Find where the given text appears and provide that cell's center as [x, y] coordinate. 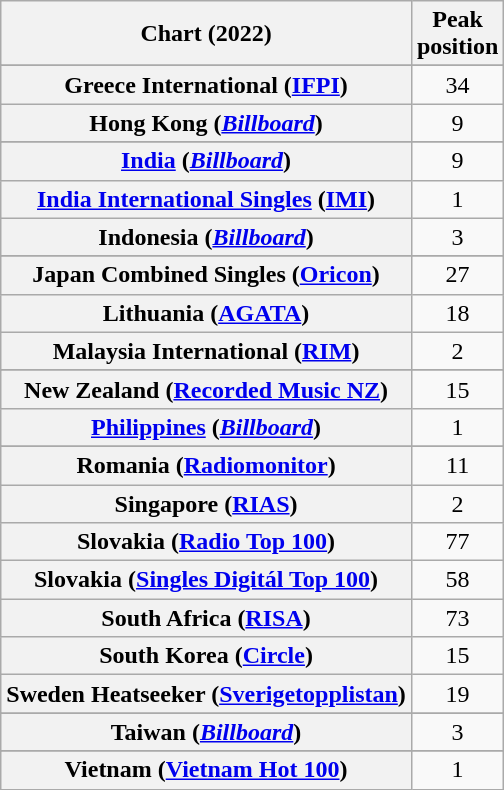
Singapore (RIAS) [206, 503]
Philippines (Billboard) [206, 427]
Japan Combined Singles (Oricon) [206, 275]
Greece International (IFPI) [206, 85]
73 [457, 618]
Vietnam (Vietnam Hot 100) [206, 770]
Indonesia (Billboard) [206, 237]
18 [457, 313]
34 [457, 85]
Sweden Heatseeker (Sverigetopplistan) [206, 694]
77 [457, 542]
India (Billboard) [206, 161]
Peakposition [457, 34]
Slovakia (Radio Top 100) [206, 542]
Lithuania (AGATA) [206, 313]
58 [457, 580]
27 [457, 275]
Romania (Radiomonitor) [206, 465]
India International Singles (IMI) [206, 199]
19 [457, 694]
Taiwan (Billboard) [206, 732]
Hong Kong (Billboard) [206, 123]
South Africa (RISA) [206, 618]
New Zealand (Recorded Music NZ) [206, 389]
Slovakia (Singles Digitál Top 100) [206, 580]
Chart (2022) [206, 34]
Malaysia International (RIM) [206, 351]
11 [457, 465]
South Korea (Circle) [206, 656]
